Identify which cell holds the provided text, then report its [X, Y] central coordinate. 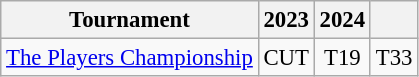
The Players Championship [130, 58]
2024 [342, 20]
T33 [394, 58]
T19 [342, 58]
Tournament [130, 20]
CUT [286, 58]
2023 [286, 20]
